Locate the cell with the specified text and output its [X, Y] center coordinate. 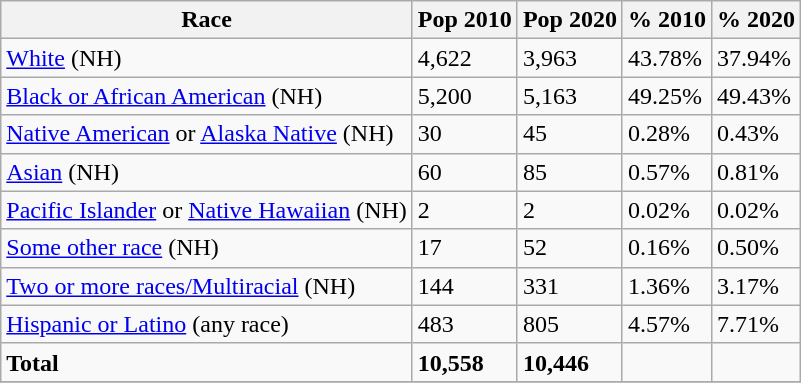
49.43% [756, 96]
43.78% [666, 58]
Race [207, 20]
0.16% [666, 248]
144 [464, 286]
37.94% [756, 58]
49.25% [666, 96]
Black or African American (NH) [207, 96]
Total [207, 362]
4,622 [464, 58]
52 [570, 248]
0.81% [756, 172]
5,163 [570, 96]
10,446 [570, 362]
3,963 [570, 58]
1.36% [666, 286]
5,200 [464, 96]
805 [570, 324]
0.28% [666, 134]
483 [464, 324]
60 [464, 172]
% 2020 [756, 20]
85 [570, 172]
Pop 2010 [464, 20]
% 2010 [666, 20]
Native American or Alaska Native (NH) [207, 134]
Asian (NH) [207, 172]
0.50% [756, 248]
30 [464, 134]
7.71% [756, 324]
4.57% [666, 324]
Two or more races/Multiracial (NH) [207, 286]
0.43% [756, 134]
3.17% [756, 286]
331 [570, 286]
Hispanic or Latino (any race) [207, 324]
0.57% [666, 172]
Pop 2020 [570, 20]
Some other race (NH) [207, 248]
45 [570, 134]
17 [464, 248]
10,558 [464, 362]
Pacific Islander or Native Hawaiian (NH) [207, 210]
White (NH) [207, 58]
